Extract the [x, y] coordinate from the center of the cell holding the provided text.  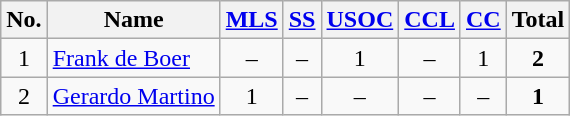
Frank de Boer [134, 58]
Gerardo Martino [134, 96]
CCL [430, 20]
SS [302, 20]
Name [134, 20]
USOC [360, 20]
No. [24, 20]
MLS [252, 20]
CC [483, 20]
Total [538, 20]
